Locate the cell with the specified text and output its (x, y) center coordinate. 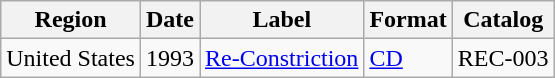
1993 (170, 58)
Region (71, 20)
Format (408, 20)
Re-Constriction (282, 58)
Date (170, 20)
REC-003 (503, 58)
CD (408, 58)
Catalog (503, 20)
Label (282, 20)
United States (71, 58)
